From the cell containing the given text, extract its center point as [X, Y] coordinate. 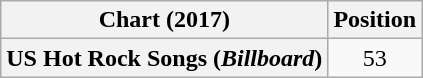
Position [375, 20]
53 [375, 58]
Chart (2017) [164, 20]
US Hot Rock Songs (Billboard) [164, 58]
